Determine the [x, y] coordinate at the center of the cell enclosing the given text.  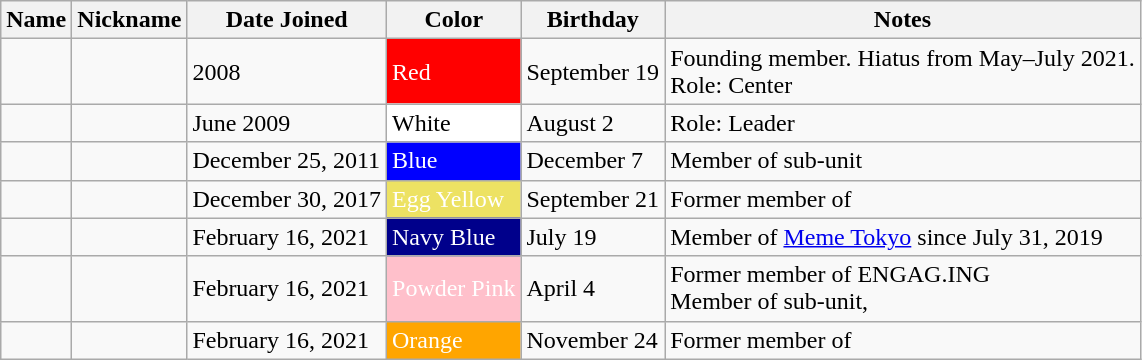
Nickname [130, 20]
December 30, 2017 [287, 199]
June 2009 [287, 123]
Blue [454, 161]
Red [454, 72]
Member of Meme Tokyo since July 31, 2019 [903, 237]
April 4 [593, 288]
Former member of ENGAG.INGMember of sub-unit, [903, 288]
Role: Leader [903, 123]
White [454, 123]
September 19 [593, 72]
Orange [454, 340]
December 7 [593, 161]
Navy Blue [454, 237]
Name [36, 20]
Egg Yellow [454, 199]
Date Joined [287, 20]
2008 [287, 72]
Powder Pink [454, 288]
Member of sub-unit [903, 161]
Founding member. Hiatus from May–July 2021.Role: Center [903, 72]
Notes [903, 20]
Birthday [593, 20]
November 24 [593, 340]
August 2 [593, 123]
Color [454, 20]
July 19 [593, 237]
September 21 [593, 199]
December 25, 2011 [287, 161]
